From the cell containing the given text, extract its center point as [x, y] coordinate. 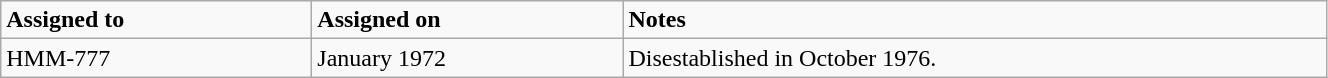
Assigned to [156, 20]
January 1972 [468, 58]
Disestablished in October 1976. [975, 58]
Notes [975, 20]
Assigned on [468, 20]
HMM-777 [156, 58]
